Determine the [x, y] coordinate at the center of the cell enclosing the given text.  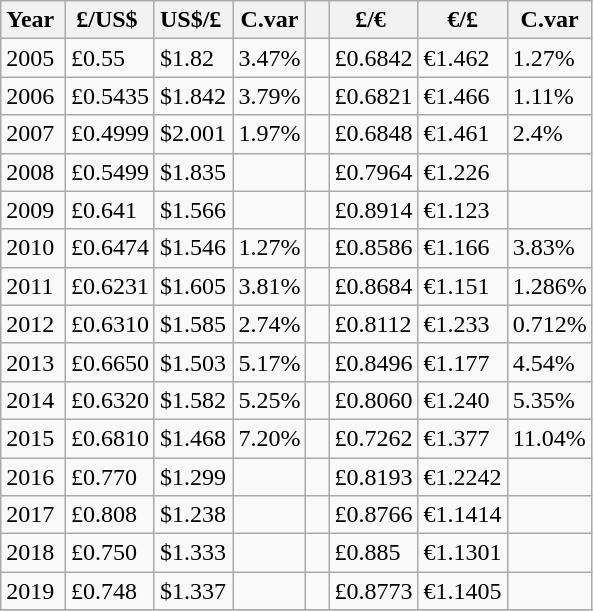
$1.566 [193, 210]
2010 [34, 248]
€1.462 [462, 58]
£0.750 [110, 553]
£0.55 [110, 58]
£0.808 [110, 515]
£0.8586 [374, 248]
€1.1414 [462, 515]
£0.6474 [110, 248]
£0.641 [110, 210]
$1.835 [193, 172]
£0.8684 [374, 286]
€1.166 [462, 248]
3.47% [270, 58]
£0.6320 [110, 400]
£0.770 [110, 477]
US$/£ [193, 20]
2018 [34, 553]
£0.8914 [374, 210]
5.25% [270, 400]
1.97% [270, 134]
£0.748 [110, 591]
£0.6650 [110, 362]
$1.337 [193, 591]
2009 [34, 210]
$1.468 [193, 438]
5.35% [550, 400]
3.83% [550, 248]
€1.2242 [462, 477]
2014 [34, 400]
£0.5499 [110, 172]
2015 [34, 438]
€1.461 [462, 134]
$1.842 [193, 96]
3.79% [270, 96]
$2.001 [193, 134]
$1.503 [193, 362]
€1.123 [462, 210]
2017 [34, 515]
Year [34, 20]
£0.6810 [110, 438]
2008 [34, 172]
2006 [34, 96]
€1.177 [462, 362]
$1.582 [193, 400]
2005 [34, 58]
$1.82 [193, 58]
£0.6842 [374, 58]
2.74% [270, 324]
2012 [34, 324]
£0.8060 [374, 400]
£0.5435 [110, 96]
£0.8193 [374, 477]
€1.226 [462, 172]
£0.6821 [374, 96]
7.20% [270, 438]
2007 [34, 134]
2019 [34, 591]
£0.6310 [110, 324]
€1.240 [462, 400]
4.54% [550, 362]
£0.8766 [374, 515]
£0.8112 [374, 324]
11.04% [550, 438]
2013 [34, 362]
0.712% [550, 324]
€1.1301 [462, 553]
£0.885 [374, 553]
2011 [34, 286]
€/£ [462, 20]
$1.299 [193, 477]
$1.333 [193, 553]
£0.4999 [110, 134]
$1.238 [193, 515]
1.286% [550, 286]
2.4% [550, 134]
£0.7262 [374, 438]
3.81% [270, 286]
2016 [34, 477]
€1.466 [462, 96]
€1.151 [462, 286]
5.17% [270, 362]
€1.233 [462, 324]
£0.6848 [374, 134]
£0.7964 [374, 172]
£/€ [374, 20]
€1.377 [462, 438]
1.11% [550, 96]
£0.6231 [110, 286]
$1.585 [193, 324]
$1.605 [193, 286]
€1.1405 [462, 591]
£0.8773 [374, 591]
£/US$ [110, 20]
£0.8496 [374, 362]
$1.546 [193, 248]
